Scan for the cell matching the given text and deliver its (X, Y) coordinate at center. 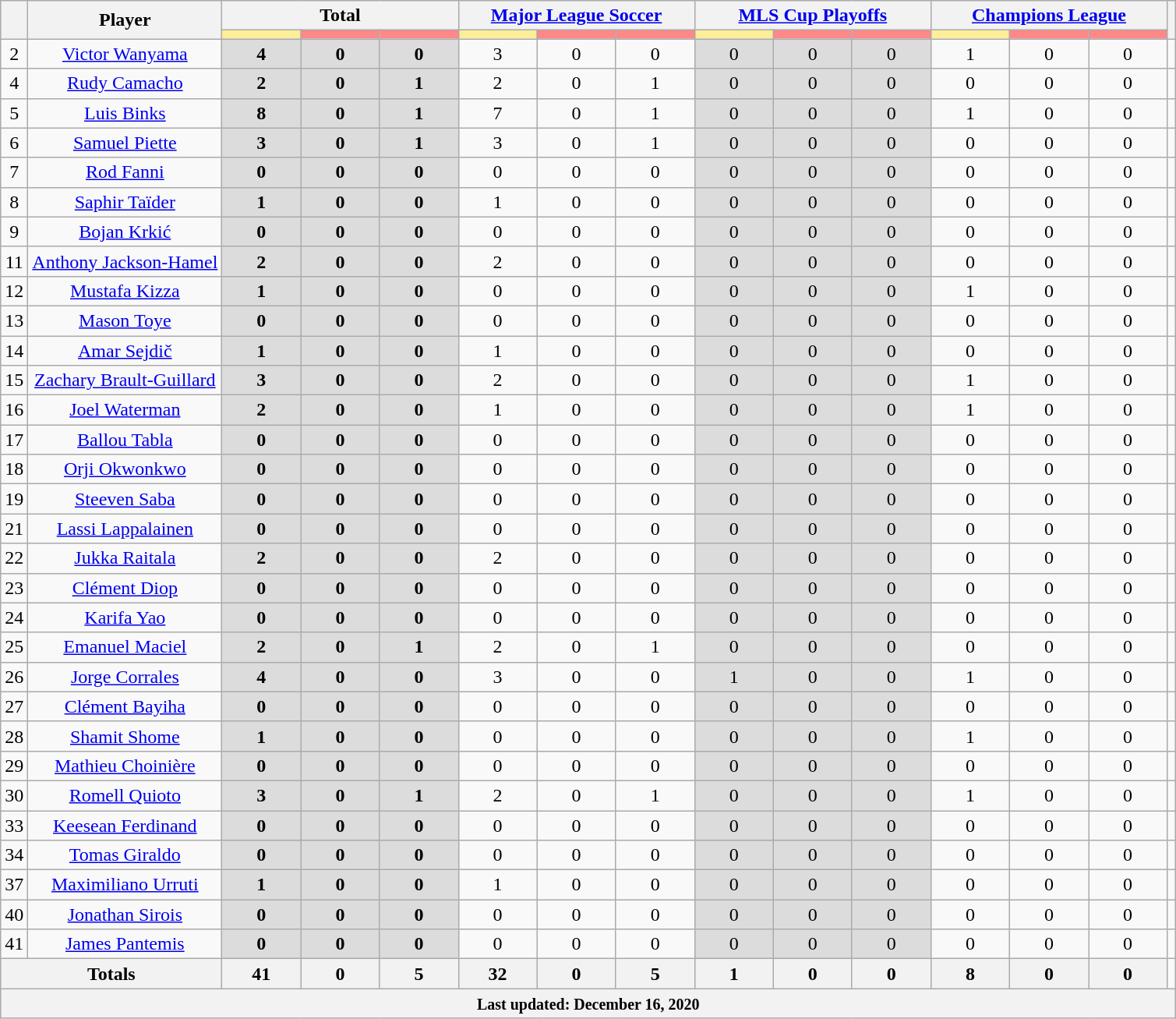
26 (14, 677)
Clément Diop (125, 588)
24 (14, 617)
37 (14, 885)
Mathieu Choinière (125, 766)
40 (14, 915)
13 (14, 320)
Tomas Giraldo (125, 855)
16 (14, 410)
Jukka Raitala (125, 558)
12 (14, 291)
Ballou Tabla (125, 440)
32 (497, 974)
Emanuel Maciel (125, 647)
Orji Okwonkwo (125, 469)
Steeven Saba (125, 499)
Joel Waterman (125, 410)
Champions League (1049, 16)
29 (14, 766)
28 (14, 736)
Player (125, 20)
Luis Binks (125, 113)
Mason Toye (125, 320)
25 (14, 647)
James Pantemis (125, 944)
Maximiliano Urruti (125, 885)
15 (14, 380)
Amar Sejdič (125, 350)
Clément Bayiha (125, 706)
30 (14, 795)
33 (14, 826)
6 (14, 143)
Lassi Lappalainen (125, 529)
Last updated: December 16, 2020 (588, 1003)
11 (14, 261)
21 (14, 529)
Major League Soccer (577, 16)
23 (14, 588)
Totals (111, 974)
Saphir Taïder (125, 202)
17 (14, 440)
Zachary Brault-Guillard (125, 380)
19 (14, 499)
27 (14, 706)
18 (14, 469)
14 (14, 350)
Bojan Krkić (125, 232)
22 (14, 558)
Rod Fanni (125, 172)
Anthony Jackson-Hamel (125, 261)
Karifa Yao (125, 617)
Total (340, 16)
Keesean Ferdinand (125, 826)
Shamit Shome (125, 736)
MLS Cup Playoffs (812, 16)
34 (14, 855)
Rudy Camacho (125, 83)
Romell Quioto (125, 795)
Victor Wanyama (125, 54)
Jonathan Sirois (125, 915)
Jorge Corrales (125, 677)
Samuel Piette (125, 143)
Mustafa Kizza (125, 291)
9 (14, 232)
